Extract the [x, y] coordinate from the center of the cell holding the provided text.  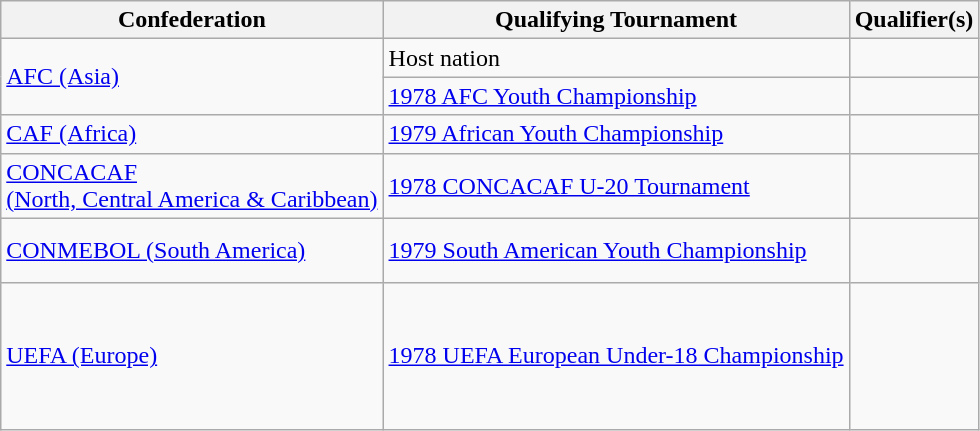
1978 AFC Youth Championship [616, 96]
Confederation [192, 20]
Host nation [616, 58]
1978 CONCACAF U-20 Tournament [616, 186]
CONCACAF (North, Central America & Caribbean) [192, 186]
1979 South American Youth Championship [616, 250]
1978 UEFA European Under-18 Championship [616, 356]
UEFA (Europe) [192, 356]
CONMEBOL (South America) [192, 250]
Qualifying Tournament [616, 20]
AFC (Asia) [192, 77]
1979 African Youth Championship [616, 134]
Qualifier(s) [914, 20]
CAF (Africa) [192, 134]
